Locate the cell with the specified text and output its [x, y] center coordinate. 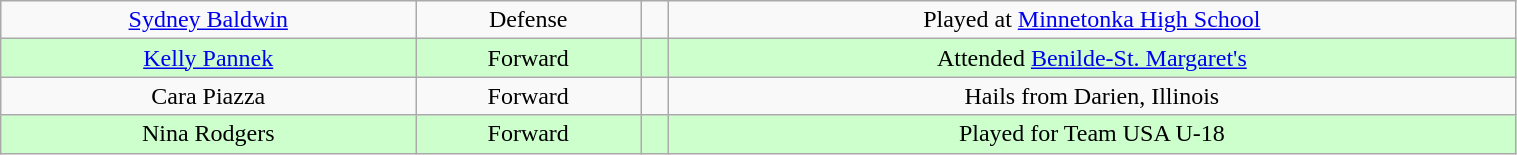
Kelly Pannek [208, 58]
Hails from Darien, Illinois [1092, 96]
Played at Minnetonka High School [1092, 20]
Cara Piazza [208, 96]
Played for Team USA U-18 [1092, 134]
Sydney Baldwin [208, 20]
Nina Rodgers [208, 134]
Defense [528, 20]
Attended Benilde-St. Margaret's [1092, 58]
